Return the (X, Y) coordinate for the center point of the cell that contains the specified text.  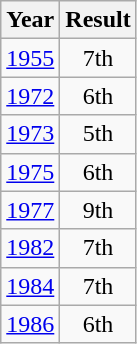
1982 (30, 248)
1977 (30, 210)
Result (98, 20)
1986 (30, 324)
9th (98, 210)
1955 (30, 58)
1984 (30, 286)
5th (98, 134)
1973 (30, 134)
1975 (30, 172)
1972 (30, 96)
Year (30, 20)
